For the text-containing cell, return its midpoint in [X, Y] coordinate format. 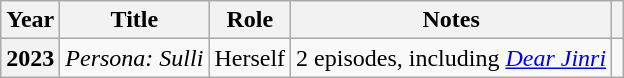
Role [250, 20]
2023 [30, 58]
Year [30, 20]
2 episodes, including Dear Jinri [452, 58]
Persona: Sulli [134, 58]
Herself [250, 58]
Notes [452, 20]
Title [134, 20]
